Identify which cell holds the provided text, then report its [X, Y] central coordinate. 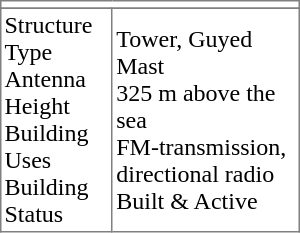
Tower, Guyed Mast325 m above the seaFM-transmission, directional radioBuilt & Active [206, 120]
Structure TypeAntenna HeightBuilding UsesBuilding Status [57, 120]
